Determine the [x, y] coordinate at the center of the cell enclosing the given text.  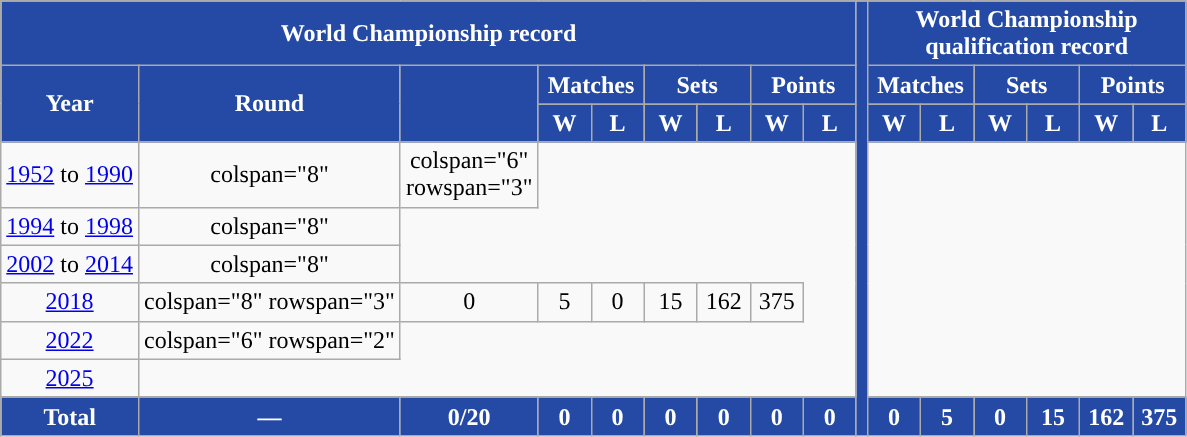
1952 to 1990 [70, 174]
colspan="6" rowspan="3" [469, 174]
colspan="6" rowspan="2" [269, 340]
Year [70, 104]
colspan="8" rowspan="3" [269, 302]
Round [269, 104]
1994 to 1998 [70, 226]
2002 to 2014 [70, 264]
Total [70, 416]
World Championship record [429, 34]
World Championshipqualification record [1026, 34]
— [269, 416]
2018 [70, 302]
2025 [70, 378]
2022 [70, 340]
0/20 [469, 416]
